Determine the [x, y] coordinate at the center of the cell enclosing the given text.  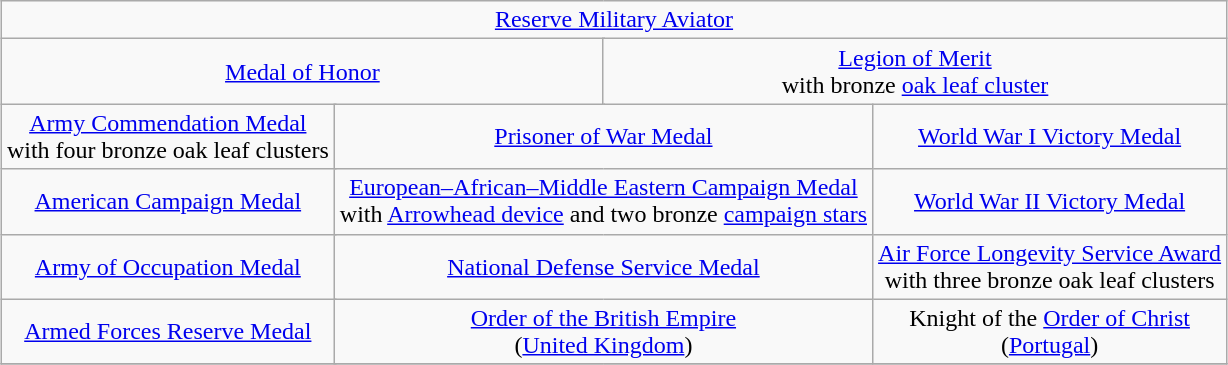
Air Force Longevity Service Awardwith three bronze oak leaf clusters [1050, 266]
American Campaign Medal [168, 202]
Army Commendation Medalwith four bronze oak leaf clusters [168, 136]
Army of Occupation Medal [168, 266]
Prisoner of War Medal [603, 136]
National Defense Service Medal [603, 266]
Medal of Honor [302, 72]
World War II Victory Medal [1050, 202]
Legion of Meritwith bronze oak leaf cluster [914, 72]
Armed Forces Reserve Medal [168, 332]
Reserve Military Aviator [614, 20]
World War I Victory Medal [1050, 136]
European–African–Middle Eastern Campaign Medalwith Arrowhead device and two bronze campaign stars [603, 202]
Order of the British Empire(United Kingdom) [603, 332]
Knight of the Order of Christ(Portugal) [1050, 332]
